For the text-containing cell, return its midpoint in (x, y) coordinate format. 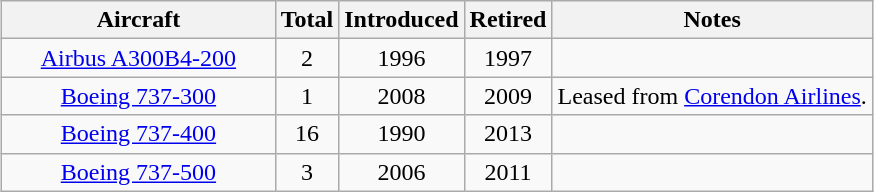
2013 (508, 134)
2008 (402, 96)
1990 (402, 134)
2009 (508, 96)
Boeing 737-400 (139, 134)
2 (307, 58)
2006 (402, 172)
Total (307, 20)
1 (307, 96)
16 (307, 134)
Aircraft (139, 20)
Boeing 737-300 (139, 96)
3 (307, 172)
Introduced (402, 20)
2011 (508, 172)
Retired (508, 20)
Airbus A300B4-200 (139, 58)
1997 (508, 58)
Notes (712, 20)
1996 (402, 58)
Boeing 737-500 (139, 172)
Leased from Corendon Airlines. (712, 96)
